Scan for the cell matching the given text and deliver its (x, y) coordinate at center. 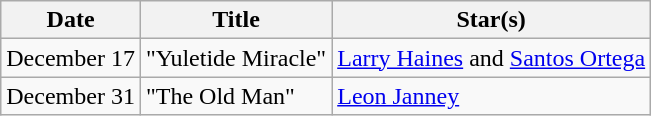
Star(s) (492, 20)
Title (236, 20)
Larry Haines and Santos Ortega (492, 58)
December 31 (71, 96)
Date (71, 20)
December 17 (71, 58)
Leon Janney (492, 96)
"The Old Man" (236, 96)
"Yuletide Miracle" (236, 58)
